Return the (x, y) coordinate for the center point of the cell that contains the specified text.  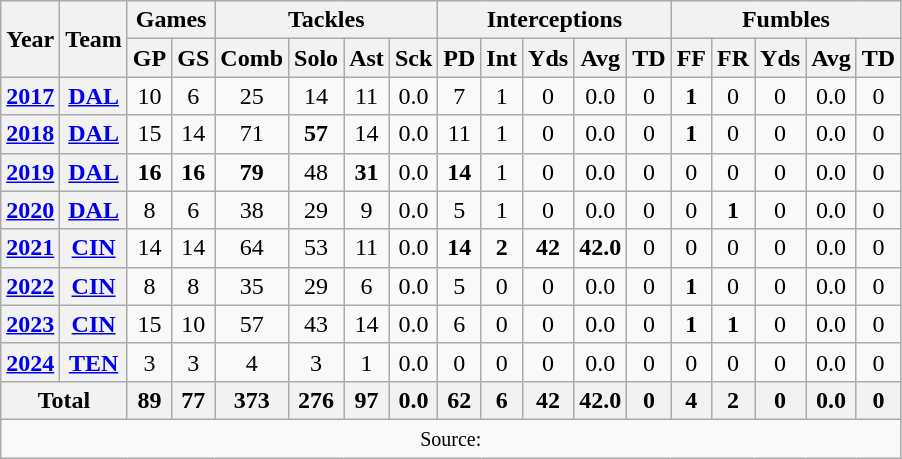
77 (194, 400)
Source: (451, 438)
38 (252, 210)
Solo (316, 58)
2023 (30, 324)
2019 (30, 172)
276 (316, 400)
TEN (94, 362)
Total (64, 400)
71 (252, 134)
Sck (413, 58)
43 (316, 324)
2024 (30, 362)
62 (460, 400)
PD (460, 58)
Comb (252, 58)
79 (252, 172)
48 (316, 172)
2021 (30, 248)
Year (30, 39)
Int (502, 58)
89 (149, 400)
Fumbles (786, 20)
64 (252, 248)
2022 (30, 286)
25 (252, 96)
Team (94, 39)
31 (367, 172)
7 (460, 96)
GP (149, 58)
9 (367, 210)
Games (170, 20)
2020 (30, 210)
GS (194, 58)
FF (691, 58)
FR (734, 58)
35 (252, 286)
Tackles (326, 20)
373 (252, 400)
53 (316, 248)
Ast (367, 58)
2017 (30, 96)
97 (367, 400)
2018 (30, 134)
Interceptions (554, 20)
